Scan for the cell matching the given text and deliver its [x, y] coordinate at center. 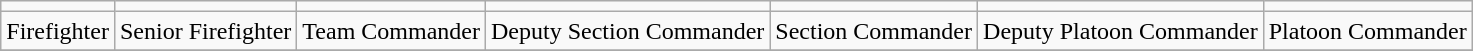
Senior Firefighter [205, 31]
Firefighter [58, 31]
Team Commander [392, 31]
Platoon Commander [1368, 31]
Deputy Section Commander [627, 31]
Section Commander [874, 31]
Deputy Platoon Commander [1121, 31]
